Find where the given text appears and provide that cell's center as (X, Y) coordinate. 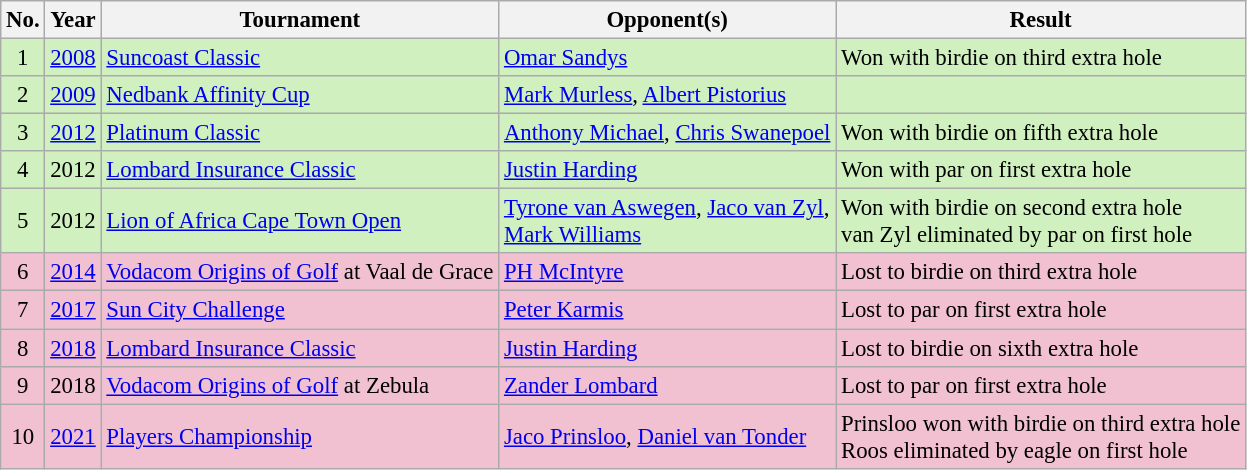
Won with birdie on fifth extra hole (1041, 133)
2017 (73, 310)
4 (23, 170)
Suncoast Classic (300, 58)
3 (23, 133)
8 (23, 348)
Lost to birdie on sixth extra hole (1041, 348)
2021 (73, 436)
No. (23, 20)
Tournament (300, 20)
Won with par on first extra hole (1041, 170)
Prinsloo won with birdie on third extra holeRoos eliminated by eagle on first hole (1041, 436)
Opponent(s) (668, 20)
Result (1041, 20)
10 (23, 436)
6 (23, 273)
Lion of Africa Cape Town Open (300, 222)
Platinum Classic (300, 133)
Omar Sandys (668, 58)
Anthony Michael, Chris Swanepoel (668, 133)
2008 (73, 58)
2 (23, 95)
2014 (73, 273)
9 (23, 385)
7 (23, 310)
Players Championship (300, 436)
2009 (73, 95)
5 (23, 222)
Mark Murless, Albert Pistorius (668, 95)
Zander Lombard (668, 385)
Tyrone van Aswegen, Jaco van Zyl, Mark Williams (668, 222)
Lost to birdie on third extra hole (1041, 273)
Vodacom Origins of Golf at Zebula (300, 385)
Vodacom Origins of Golf at Vaal de Grace (300, 273)
Jaco Prinsloo, Daniel van Tonder (668, 436)
Year (73, 20)
Peter Karmis (668, 310)
PH McIntyre (668, 273)
Nedbank Affinity Cup (300, 95)
Won with birdie on third extra hole (1041, 58)
1 (23, 58)
Sun City Challenge (300, 310)
Won with birdie on second extra holevan Zyl eliminated by par on first hole (1041, 222)
